Scan for the cell matching the given text and deliver its (x, y) coordinate at center. 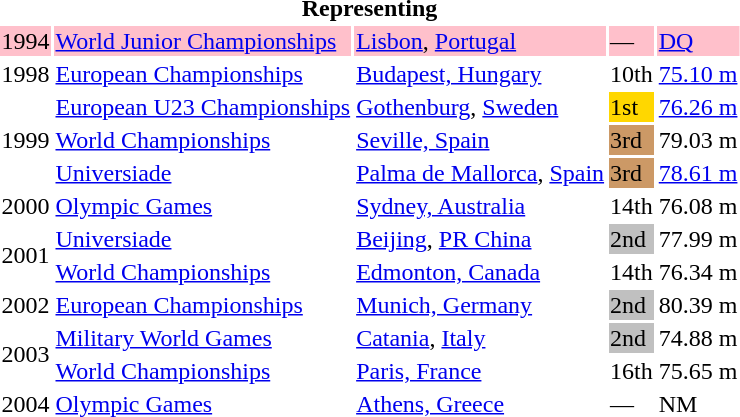
2000 (26, 206)
76.26 m (698, 107)
Munich, Germany (480, 305)
80.39 m (698, 305)
2003 (26, 354)
1999 (26, 140)
Palma de Mallorca, Spain (480, 173)
Military World Games (203, 338)
79.03 m (698, 140)
16th (632, 371)
78.61 m (698, 173)
77.99 m (698, 239)
75.65 m (698, 371)
2002 (26, 305)
World Junior Championships (203, 41)
— (632, 41)
Paris, France (480, 371)
1994 (26, 41)
Seville, Spain (480, 140)
Sydney, Australia (480, 206)
Olympic Games (203, 206)
76.08 m (698, 206)
74.88 m (698, 338)
76.34 m (698, 272)
Catania, Italy (480, 338)
1st (632, 107)
Budapest, Hungary (480, 74)
Beijing, PR China (480, 239)
Edmonton, Canada (480, 272)
European U23 Championships (203, 107)
Lisbon, Portugal (480, 41)
2001 (26, 256)
DQ (698, 41)
10th (632, 74)
Gothenburg, Sweden (480, 107)
75.10 m (698, 74)
1998 (26, 74)
